For the text-containing cell, return its midpoint in [x, y] coordinate format. 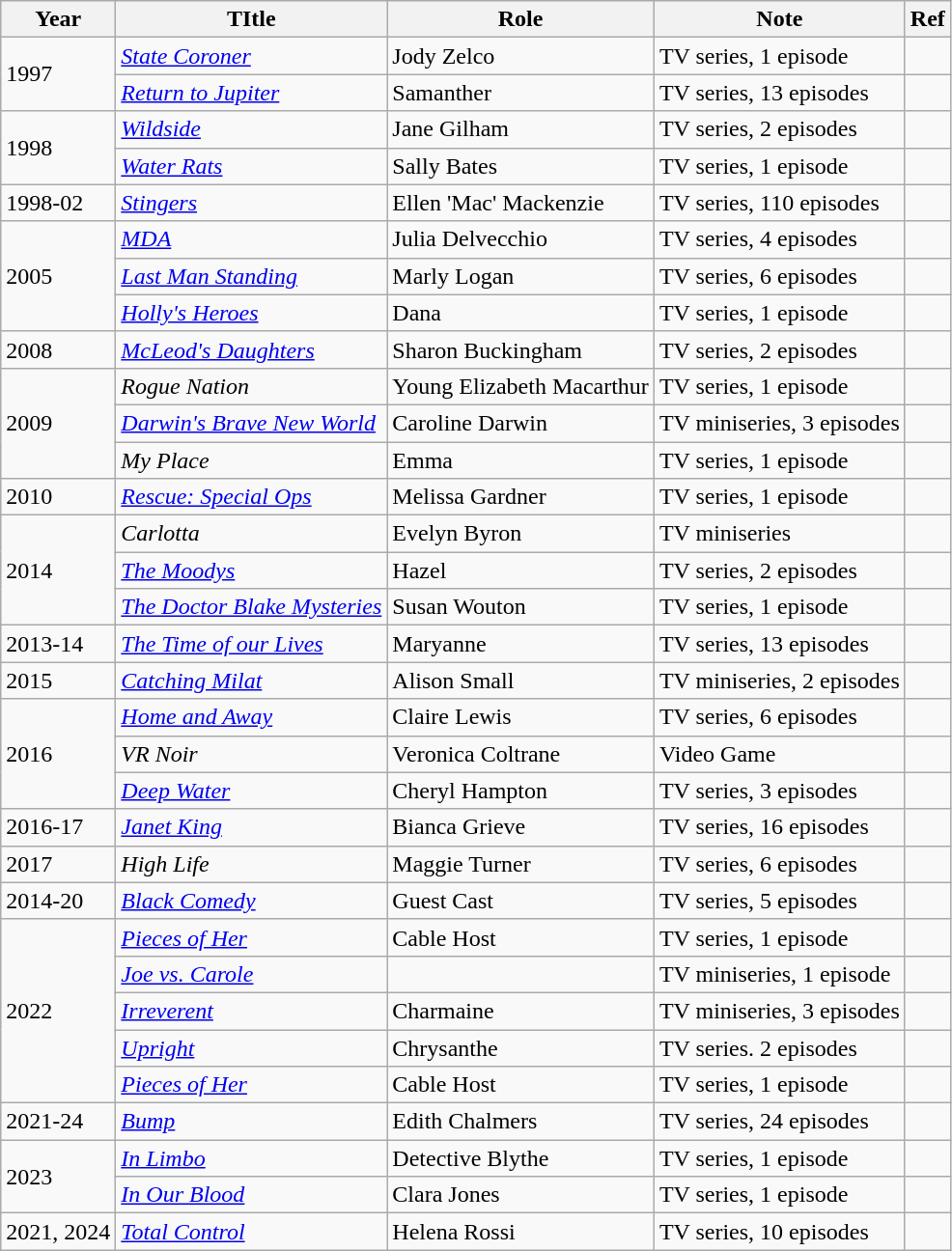
TV series, 110 episodes [779, 203]
Upright [251, 1047]
Julia Delvecchio [521, 239]
Susan Wouton [521, 607]
2021, 2024 [58, 1232]
TV miniseries, 2 episodes [779, 681]
Emma [521, 460]
VR Noir [251, 754]
Catching Milat [251, 681]
2016 [58, 754]
Charmaine [521, 1011]
TItle [251, 19]
The Moodys [251, 570]
TV miniseries, 1 episode [779, 974]
Note [779, 19]
Chrysanthe [521, 1047]
Sharon Buckingham [521, 349]
1997 [58, 74]
2009 [58, 423]
Claire Lewis [521, 717]
1998 [58, 148]
Stingers [251, 203]
2016-17 [58, 827]
Black Comedy [251, 901]
Alison Small [521, 681]
Home and Away [251, 717]
2014-20 [58, 901]
Return to Jupiter [251, 93]
TV series, 3 episodes [779, 791]
The Doctor Blake Mysteries [251, 607]
2008 [58, 349]
My Place [251, 460]
State Coroner [251, 56]
Ellen 'Mac' Mackenzie [521, 203]
Young Elizabeth Macarthur [521, 386]
TV series, 10 episodes [779, 1232]
Edith Chalmers [521, 1122]
Maggie Turner [521, 864]
Dana [521, 313]
Guest Cast [521, 901]
Marly Logan [521, 276]
In Limbo [251, 1158]
Clara Jones [521, 1195]
TV series. 2 episodes [779, 1047]
Joe vs. Carole [251, 974]
McLeod's Daughters [251, 349]
Holly's Heroes [251, 313]
Deep Water [251, 791]
Maryanne [521, 644]
2023 [58, 1177]
2010 [58, 497]
Jody Zelco [521, 56]
TV miniseries [779, 534]
Helena Rossi [521, 1232]
High Life [251, 864]
Last Man Standing [251, 276]
TV series, 16 episodes [779, 827]
Caroline Darwin [521, 423]
1998-02 [58, 203]
2005 [58, 276]
Detective Blythe [521, 1158]
TV series, 24 episodes [779, 1122]
Jane Gilham [521, 129]
Carlotta [251, 534]
Melissa Gardner [521, 497]
Rescue: Special Ops [251, 497]
Janet King [251, 827]
Ref [927, 19]
Bianca Grieve [521, 827]
The Time of our Lives [251, 644]
Darwin's Brave New World [251, 423]
Hazel [521, 570]
MDA [251, 239]
Role [521, 19]
Irreverent [251, 1011]
Video Game [779, 754]
2021-24 [58, 1122]
Total Control [251, 1232]
Samanther [521, 93]
Year [58, 19]
2017 [58, 864]
2015 [58, 681]
Veronica Coltrane [521, 754]
Sally Bates [521, 166]
2013-14 [58, 644]
2014 [58, 570]
Rogue Nation [251, 386]
Wildside [251, 129]
2022 [58, 1011]
TV series, 5 episodes [779, 901]
TV series, 4 episodes [779, 239]
In Our Blood [251, 1195]
Bump [251, 1122]
Water Rats [251, 166]
Evelyn Byron [521, 534]
Cheryl Hampton [521, 791]
